Return [x, y] of the center of cell containing provided text 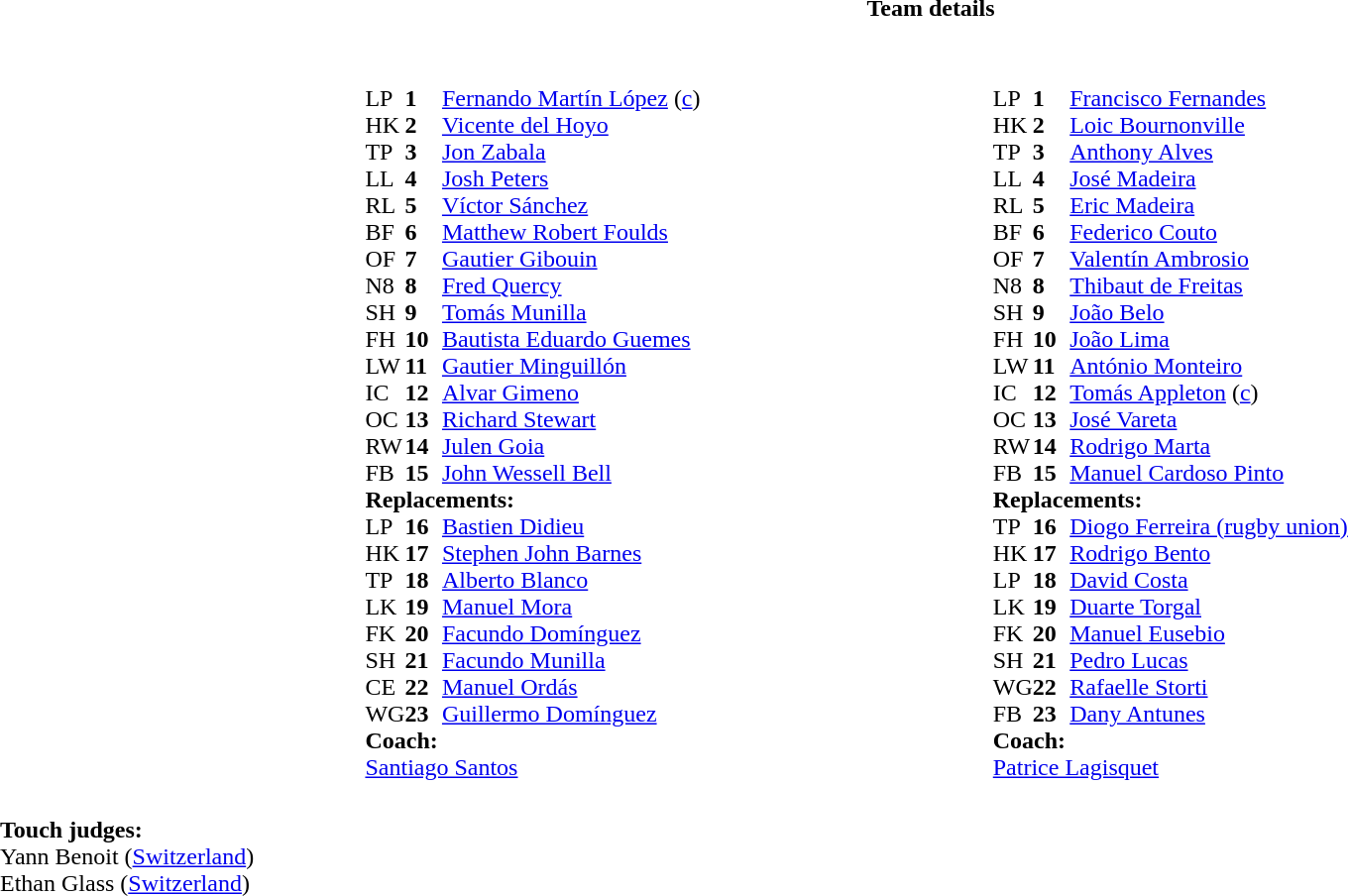
Pedro Lucas [1209, 660]
Rafaelle Storti [1209, 688]
Bautista Eduardo Guemes [571, 339]
Gautier Gibouin [571, 260]
Alvar Gimeno [571, 392]
Facundo Munilla [571, 660]
Francisco Fernandes [1209, 99]
Fred Quercy [571, 285]
Jon Zabala [571, 153]
Gautier Minguillón [571, 367]
Loic Bournonville [1209, 125]
Diogo Ferreira (rugby union) [1209, 527]
Santiago Santos [532, 767]
Stephen John Barnes [571, 553]
José Vareta [1209, 420]
Duarte Torgal [1209, 607]
Federico Couto [1209, 232]
CE [385, 688]
John Wessell Bell [571, 474]
Eric Madeira [1209, 206]
Guillermo Domínguez [571, 714]
João Belo [1209, 313]
Tomás Munilla [571, 313]
Rodrigo Marta [1209, 446]
Dany Antunes [1209, 714]
Manuel Eusebio [1209, 634]
David Costa [1209, 581]
Alberto Blanco [571, 581]
Bastien Didieu [571, 527]
Thibaut de Freitas [1209, 285]
Patrice Lagisquet [1171, 767]
Manuel Cardoso Pinto [1209, 474]
Fernando Martín López (c) [571, 99]
Valentín Ambrosio [1209, 260]
José Madeira [1209, 178]
Tomás Appleton (c) [1209, 392]
Vicente del Hoyo [571, 125]
Julen Goia [571, 446]
Matthew Robert Foulds [571, 232]
Manuel Mora [571, 607]
Josh Peters [571, 178]
Richard Stewart [571, 420]
Víctor Sánchez [571, 206]
Rodrigo Bento [1209, 553]
Manuel Ordás [571, 688]
João Lima [1209, 339]
Facundo Domínguez [571, 634]
António Monteiro [1209, 367]
Anthony Alves [1209, 153]
